Provide the [x, y] coordinate of the cell's center where the given text is located.  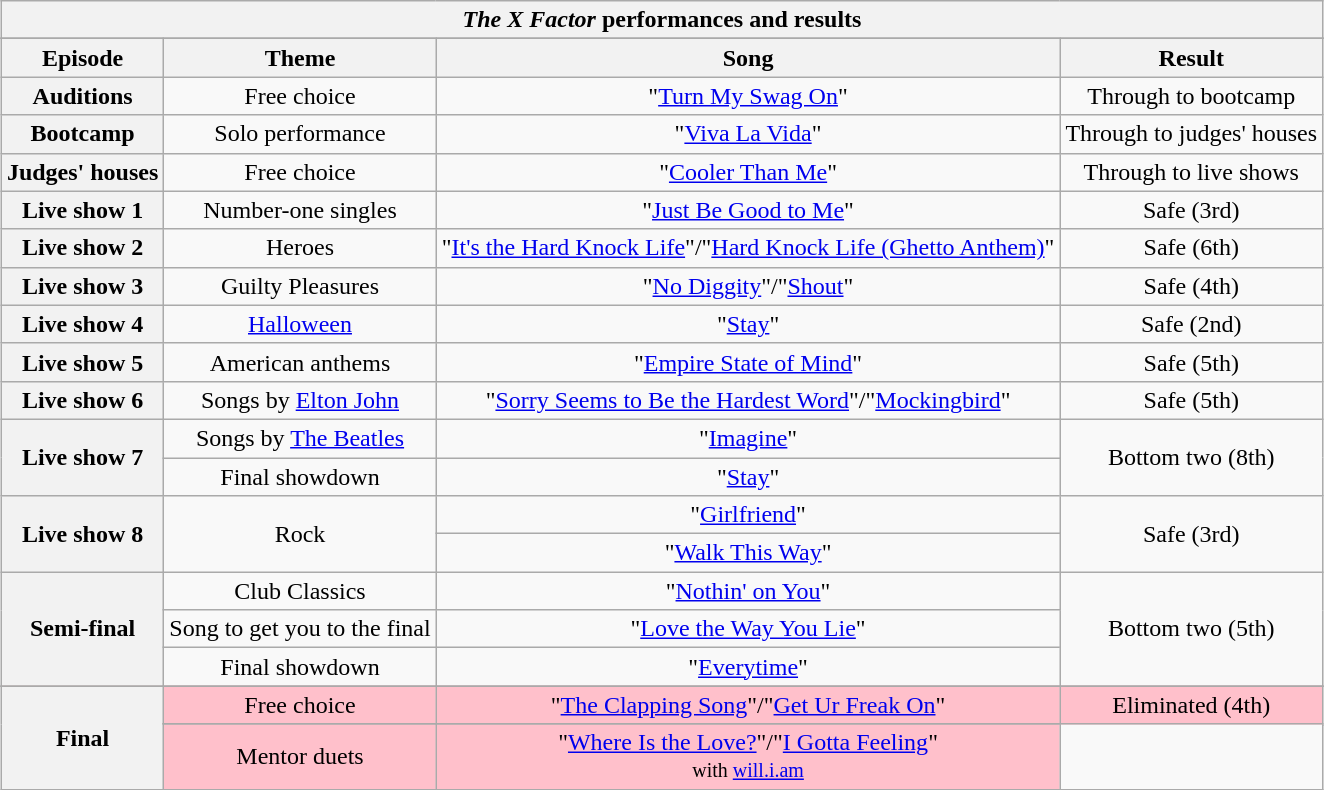
"Imagine" [748, 438]
Mentor duets [300, 756]
Eliminated (4th) [1192, 705]
Songs by The Beatles [300, 438]
Live show 1 [82, 210]
Live show 4 [82, 324]
"Cooler Than Me" [748, 172]
Number-one singles [300, 210]
"Empire State of Mind" [748, 362]
"Just Be Good to Me" [748, 210]
"It's the Hard Knock Life"/"Hard Knock Life (Ghetto Anthem)" [748, 248]
"Where Is the Love?"/"I Gotta Feeling"with will.i.am [748, 756]
"Love the Way You Lie" [748, 629]
Rock [300, 534]
Live show 5 [82, 362]
Halloween [300, 324]
Through to bootcamp [1192, 96]
"Turn My Swag On" [748, 96]
Final [82, 738]
"Girlfriend" [748, 515]
"No Diggity"/"Shout" [748, 286]
Live show 3 [82, 286]
Song to get you to the final [300, 629]
Live show 8 [82, 534]
"Everytime" [748, 667]
"Walk This Way" [748, 553]
American anthems [300, 362]
Songs by Elton John [300, 400]
Solo performance [300, 134]
Bootcamp [82, 134]
Guilty Pleasures [300, 286]
"Nothin' on You" [748, 591]
Bottom two (5th) [1192, 629]
Episode [82, 58]
Result [1192, 58]
Club Classics [300, 591]
Auditions [82, 96]
Heroes [300, 248]
Through to live shows [1192, 172]
Bottom two (8th) [1192, 457]
Live show 6 [82, 400]
Safe (6th) [1192, 248]
Theme [300, 58]
Through to judges' houses [1192, 134]
"Viva La Vida" [748, 134]
Song [748, 58]
The X Factor performances and results [662, 20]
"The Clapping Song"/"Get Ur Freak On" [748, 705]
Live show 2 [82, 248]
"Sorry Seems to Be the Hardest Word"/"Mockingbird" [748, 400]
Safe (2nd) [1192, 324]
Judges' houses [82, 172]
Live show 7 [82, 457]
Safe (4th) [1192, 286]
Semi-final [82, 629]
